From the cell containing the given text, extract its center point as [X, Y] coordinate. 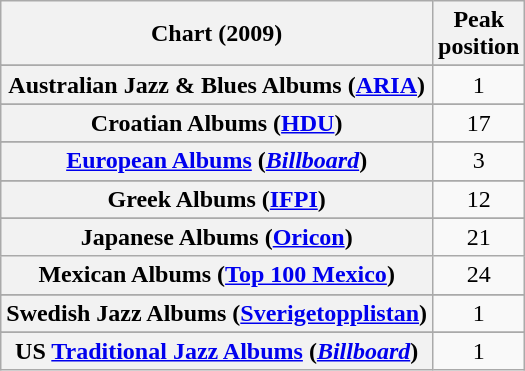
Japanese Albums (Oricon) [217, 237]
Peakposition [479, 34]
17 [479, 123]
Chart (2009) [217, 34]
21 [479, 237]
Croatian Albums (HDU) [217, 123]
Swedish Jazz Albums (Sverigetopplistan) [217, 313]
3 [479, 161]
European Albums (Billboard) [217, 161]
Mexican Albums (Top 100 Mexico) [217, 275]
24 [479, 275]
US Traditional Jazz Albums (Billboard) [217, 351]
12 [479, 199]
Greek Albums (IFPI) [217, 199]
Australian Jazz & Blues Albums (ARIA) [217, 85]
